Return the [x, y] coordinate for the center point of the cell that contains the specified text.  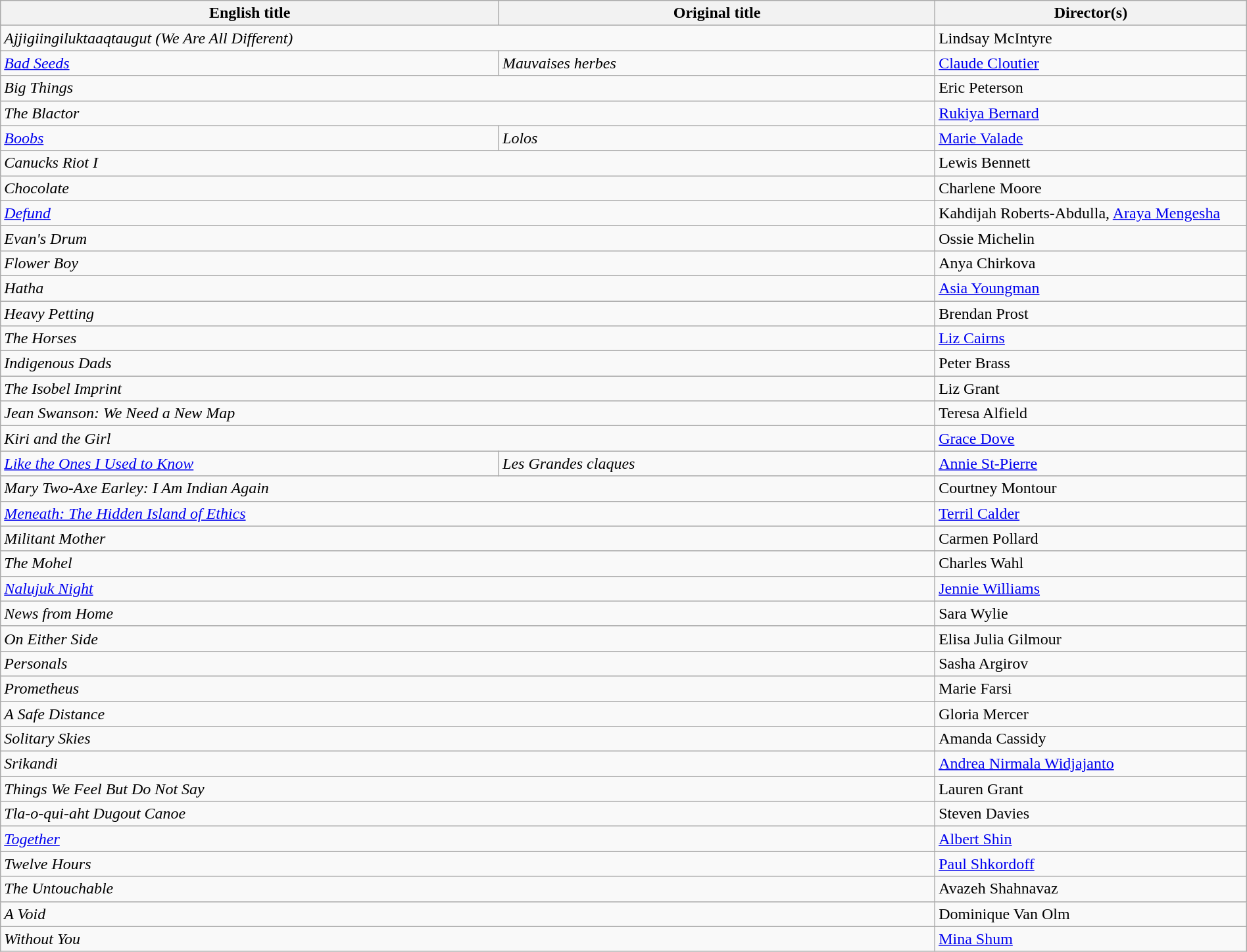
Lolos [717, 138]
Chocolate [468, 188]
Big Things [468, 88]
Grace Dove [1091, 439]
Avazeh Shahnavaz [1091, 889]
Sasha Argirov [1091, 663]
Solitary Skies [468, 739]
Canucks Riot I [468, 163]
News from Home [468, 613]
Heavy Petting [468, 314]
Anya Chirkova [1091, 263]
Director(s) [1091, 13]
Annie St-Pierre [1091, 464]
Defund [468, 213]
Mina Shum [1091, 939]
Flower Boy [468, 263]
Kiri and the Girl [468, 439]
Things We Feel But Do Not Say [468, 789]
Andrea Nirmala Widjajanto [1091, 764]
Meneath: The Hidden Island of Ethics [468, 513]
Militant Mother [468, 538]
The Blactor [468, 113]
Amanda Cassidy [1091, 739]
Prometheus [468, 688]
Peter Brass [1091, 364]
The Isobel Imprint [468, 389]
Charlene Moore [1091, 188]
Carmen Pollard [1091, 538]
Bad Seeds [250, 63]
Ossie Michelin [1091, 238]
Terril Calder [1091, 513]
Jean Swanson: We Need a New Map [468, 414]
Marie Valade [1091, 138]
Boobs [250, 138]
Steven Davies [1091, 814]
Lindsay McIntyre [1091, 38]
Eric Peterson [1091, 88]
Courtney Montour [1091, 488]
Evan's Drum [468, 238]
Claude Cloutier [1091, 63]
Original title [717, 13]
Lauren Grant [1091, 789]
Teresa Alfield [1091, 414]
Rukiya Bernard [1091, 113]
Mary Two-Axe Earley: I Am Indian Again [468, 488]
Together [468, 839]
Sara Wylie [1091, 613]
English title [250, 13]
Ajjigiingiluktaaqtaugut (We Are All Different) [468, 38]
Liz Cairns [1091, 339]
Asia Youngman [1091, 288]
On Either Side [468, 638]
Dominique Van Olm [1091, 914]
Lewis Bennett [1091, 163]
Kahdijah Roberts-Abdulla, Araya Mengesha [1091, 213]
Twelve Hours [468, 864]
Jennie Williams [1091, 588]
Without You [468, 939]
Like the Ones I Used to Know [250, 464]
Personals [468, 663]
Indigenous Dads [468, 364]
Srikandi [468, 764]
The Horses [468, 339]
Charles Wahl [1091, 563]
The Mohel [468, 563]
Nalujuk Night [468, 588]
The Untouchable [468, 889]
A Safe Distance [468, 713]
Brendan Prost [1091, 314]
Hatha [468, 288]
Tla-o-qui-aht Dugout Canoe [468, 814]
Mauvaises herbes [717, 63]
Albert Shin [1091, 839]
Gloria Mercer [1091, 713]
Marie Farsi [1091, 688]
Les Grandes claques [717, 464]
Paul Shkordoff [1091, 864]
Liz Grant [1091, 389]
Elisa Julia Gilmour [1091, 638]
A Void [468, 914]
